Identify which cell holds the provided text, then report its [x, y] central coordinate. 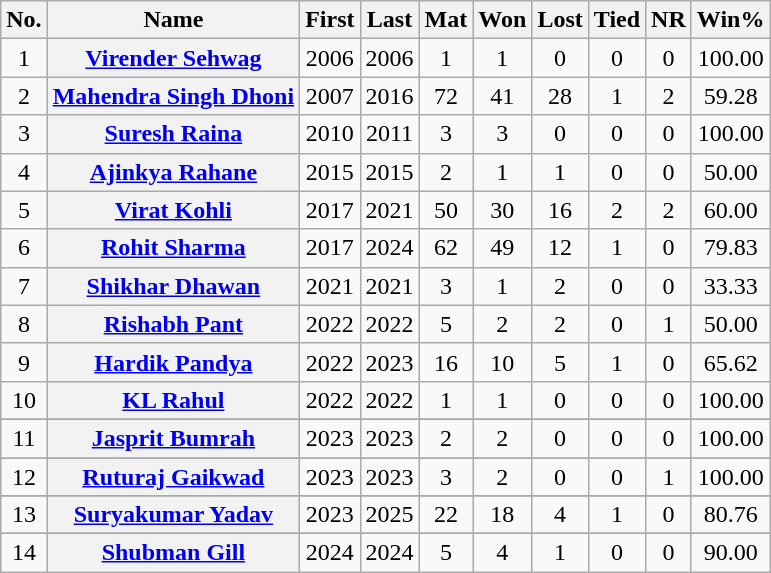
65.62 [730, 362]
14 [24, 553]
Name [173, 20]
Shubman Gill [173, 553]
80.76 [730, 515]
Shikhar Dhawan [173, 286]
NR [669, 20]
Tied [616, 20]
79.83 [730, 248]
Virat Kohli [173, 210]
2011 [390, 134]
Rohit Sharma [173, 248]
No. [24, 20]
7 [24, 286]
Jasprit Bumrah [173, 438]
49 [502, 248]
72 [446, 96]
33.33 [730, 286]
2025 [390, 515]
59.28 [730, 96]
50 [446, 210]
KL Rahul [173, 400]
Ajinkya Rahane [173, 172]
Rishabh Pant [173, 324]
22 [446, 515]
Suryakumar Yadav [173, 515]
41 [502, 96]
90.00 [730, 553]
Mat [446, 20]
6 [24, 248]
Mahendra Singh Dhoni [173, 96]
Won [502, 20]
60.00 [730, 210]
18 [502, 515]
First [330, 20]
8 [24, 324]
Suresh Raina [173, 134]
28 [560, 96]
11 [24, 438]
2010 [330, 134]
Virender Sehwag [173, 58]
Hardik Pandya [173, 362]
Lost [560, 20]
2007 [330, 96]
30 [502, 210]
Win% [730, 20]
62 [446, 248]
9 [24, 362]
Ruturaj Gaikwad [173, 477]
2016 [390, 96]
13 [24, 515]
Last [390, 20]
